Locate the cell with the specified text and output its (x, y) center coordinate. 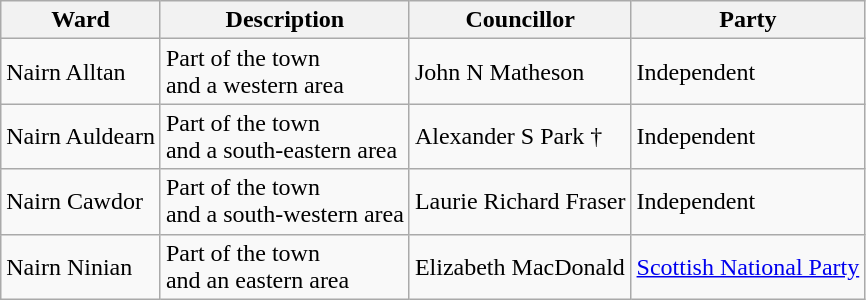
Nairn Ninian (81, 266)
John N Matheson (520, 72)
Description (284, 20)
Councillor (520, 20)
Part of the town and a south-eastern area (284, 136)
Elizabeth MacDonald (520, 266)
Laurie Richard Fraser (520, 202)
Ward (81, 20)
Part of the town and an eastern area (284, 266)
Nairn Cawdor (81, 202)
Nairn Alltan (81, 72)
Alexander S Park † (520, 136)
Party (748, 20)
Scottish National Party (748, 266)
Part of the town and a south-western area (284, 202)
Nairn Auldearn (81, 136)
Part of the town and a western area (284, 72)
